Find where the given text appears and provide that cell's center as [X, Y] coordinate. 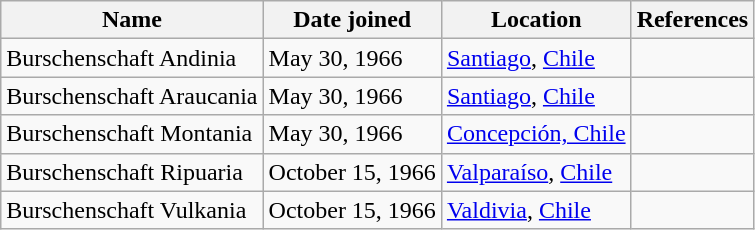
Valdivia, Chile [536, 210]
Concepción, Chile [536, 134]
References [692, 20]
Burschenschaft Andinia [132, 58]
Location [536, 20]
Valparaíso, Chile [536, 172]
Name [132, 20]
Burschenschaft Ripuaria [132, 172]
Date joined [352, 20]
Burschenschaft Montania [132, 134]
Burschenschaft Vulkania [132, 210]
Burschenschaft Araucania [132, 96]
